Provide the (x, y) coordinate of the cell's center where the given text is located.  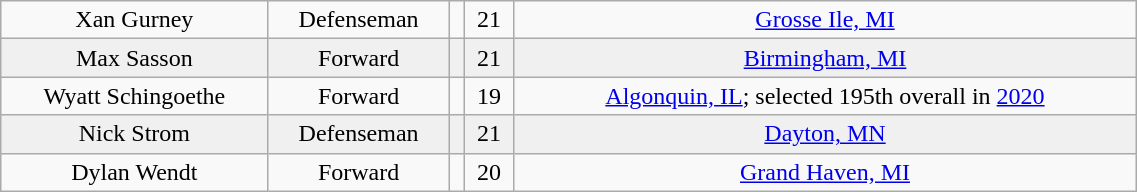
Wyatt Schingoethe (134, 96)
Nick Strom (134, 134)
Xan Gurney (134, 20)
Grand Haven, MI (825, 172)
Dylan Wendt (134, 172)
20 (490, 172)
Algonquin, IL; selected 195th overall in 2020 (825, 96)
Birmingham, MI (825, 58)
19 (490, 96)
Max Sasson (134, 58)
Dayton, MN (825, 134)
Grosse Ile, MI (825, 20)
